Pinpoint the cell where the given text exists, returning its [x, y] midpoint coordinate. 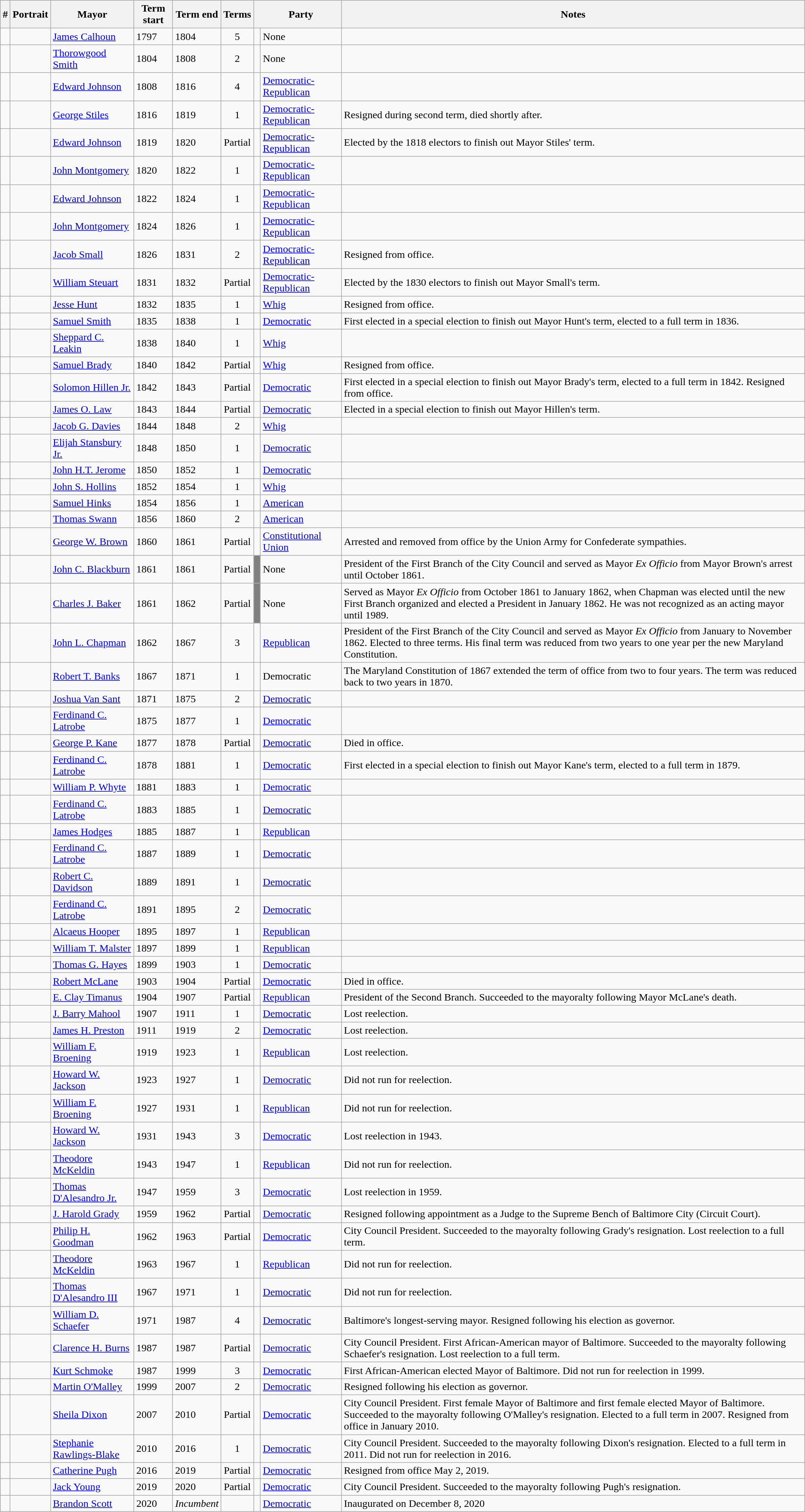
James Calhoun [92, 37]
George P. Kane [92, 743]
William P. Whyte [92, 787]
Elected by the 1818 electors to finish out Mayor Stiles' term. [573, 143]
Joshua Van Sant [92, 698]
President of the First Branch of the City Council and served as Mayor Ex Officio from Mayor Brown's arrest until October 1861. [573, 569]
City Council President. Succeeded to the mayoralty following Grady's resignation. Lost reelection to a full term. [573, 1236]
Charles J. Baker [92, 603]
Samuel Hinks [92, 503]
Stephanie Rawlings-Blake [92, 1448]
Thomas D'Alesandro III [92, 1292]
Robert McLane [92, 981]
John S. Hollins [92, 487]
First African-American elected Mayor of Baltimore. Did not run for reelection in 1999. [573, 1370]
Philip H. Goodman [92, 1236]
Martin O'Malley [92, 1387]
Samuel Smith [92, 321]
First elected in a special election to finish out Mayor Kane's term, elected to a full term in 1879. [573, 765]
Jesse Hunt [92, 304]
Sheppard C. Leakin [92, 343]
Alcaeus Hooper [92, 932]
George W. Brown [92, 542]
Party [301, 15]
Robert C. Davidson [92, 882]
James Hodges [92, 832]
Term start [154, 15]
Resigned following appointment as a Judge to the Supreme Bench of Baltimore City (Circuit Court). [573, 1214]
Robert T. Banks [92, 676]
City Council President. Succeeded to the mayoralty following Pugh's resignation. [573, 1487]
James H. Preston [92, 1030]
William D. Schaefer [92, 1320]
Solomon Hillen Jr. [92, 388]
Portrait [31, 15]
Lost reelection in 1959. [573, 1192]
Thomas D'Alesandro Jr. [92, 1192]
Constitutional Union [301, 542]
Sheila Dixon [92, 1414]
First elected in a special election to finish out Mayor Brady's term, elected to a full term in 1842. Resigned from office. [573, 388]
Jacob Small [92, 254]
Resigned from office May 2, 2019. [573, 1471]
Jack Young [92, 1487]
Thomas Swann [92, 519]
Term end [197, 15]
Mayor [92, 15]
Inaugurated on December 8, 2020 [573, 1503]
Brandon Scott [92, 1503]
J. Barry Mahool [92, 1013]
John H.T. Jerome [92, 470]
Samuel Brady [92, 365]
J. Harold Grady [92, 1214]
Arrested and removed from office by the Union Army for Confederate sympathies. [573, 542]
Elected by the 1830 electors to finish out Mayor Small's term. [573, 282]
President of the Second Branch. Succeeded to the mayoralty following Mayor McLane's death. [573, 997]
Catherine Pugh [92, 1471]
William Steuart [92, 282]
Baltimore's longest-serving mayor. Resigned following his election as governor. [573, 1320]
First elected in a special election to finish out Mayor Hunt's term, elected to a full term in 1836. [573, 321]
E. Clay Timanus [92, 997]
Lost reelection in 1943. [573, 1136]
5 [237, 37]
Elected in a special election to finish out Mayor Hillen's term. [573, 410]
1797 [154, 37]
Elijah Stansbury Jr. [92, 448]
George Stiles [92, 114]
Resigned following his election as governor. [573, 1387]
John L. Chapman [92, 643]
The Maryland Constitution of 1867 extended the term of office from two to four years. The term was reduced back to two years in 1870. [573, 676]
James O. Law [92, 410]
Resigned during second term, died shortly after. [573, 114]
Thomas G. Hayes [92, 964]
Notes [573, 15]
Incumbent [197, 1503]
Terms [237, 15]
Thorowgood Smith [92, 58]
Clarence H. Burns [92, 1348]
Kurt Schmoke [92, 1370]
Jacob G. Davies [92, 426]
William T. Malster [92, 948]
John C. Blackburn [92, 569]
City Council President. Succeeded to the mayoralty following Dixon's resignation. Elected to a full term in 2011. Did not run for reelection in 2016. [573, 1448]
# [5, 15]
